Return the (x, y) coordinate for the center point of the cell that contains the specified text.  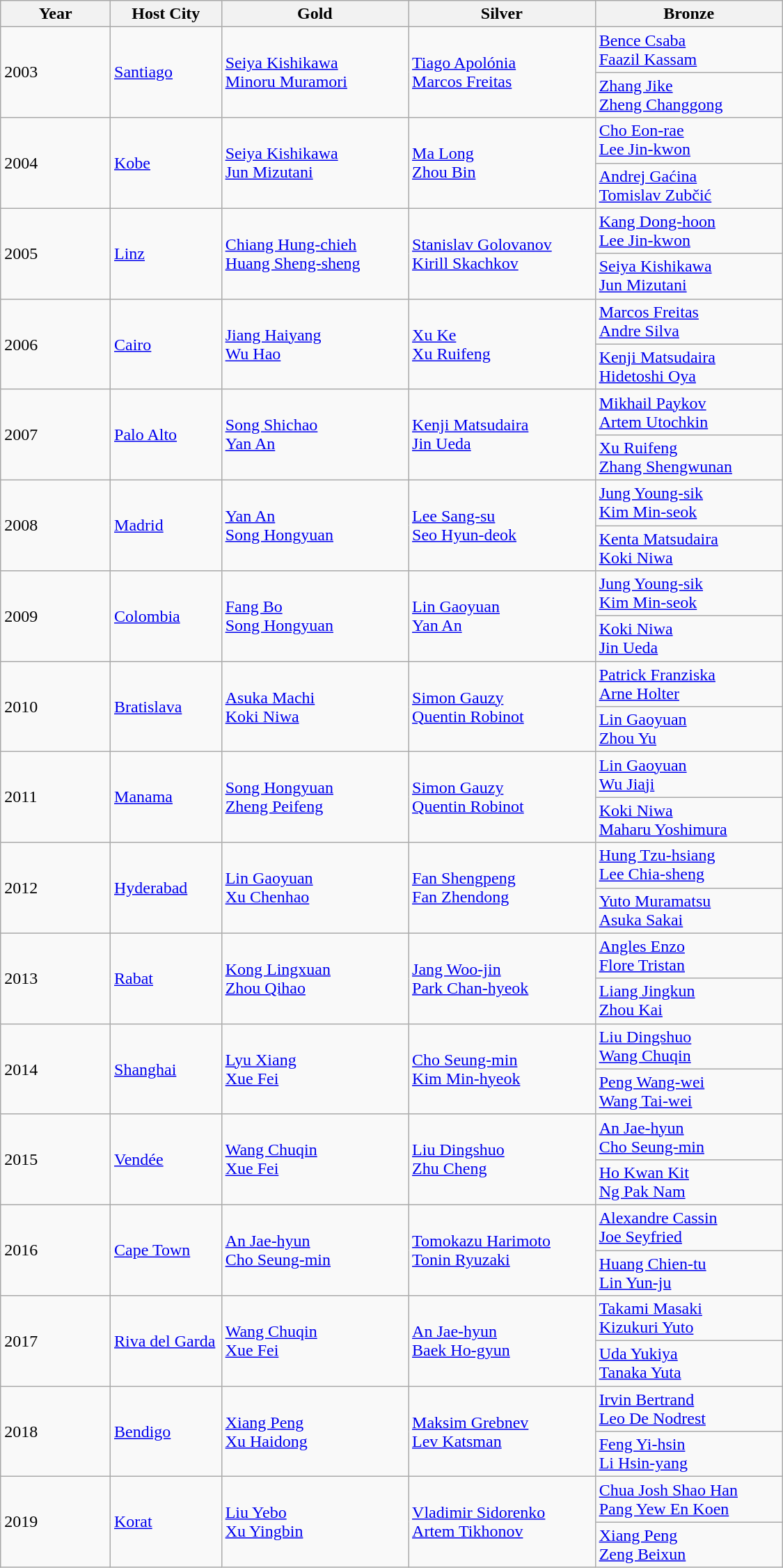
2005 (56, 253)
Shanghai (166, 1069)
Alexandre Cassin Joe Seyfried (689, 1227)
Manama (166, 797)
Kang Dong-hoon Lee Jin-kwon (689, 231)
2004 (56, 163)
Ho Kwan Kit Ng Pak Nam (689, 1182)
Andrej Gaćina Tomislav Zubčić (689, 185)
Seiya Kishikawa Minoru Muramori (315, 72)
2006 (56, 344)
An Jae-hyun Baek Ho-gyun (503, 1341)
Xiang Peng Zeng Beixun (689, 1544)
Madrid (166, 525)
Yuto Muramatsu Asuka Sakai (689, 911)
Takami Masaki Kizukuri Yuto (689, 1319)
Xu Ke Xu Ruifeng (503, 344)
Jang Woo-jin Park Chan-hyeok (503, 978)
Vladimir Sidorenko Artem Tikhonov (503, 1522)
Fan Shengpeng Fan Zhendong (503, 888)
Maksim Grebnev Lev Katsman (503, 1432)
Kenji Matsudaira Hidetoshi Oya (689, 366)
Song Hongyuan Zheng Peifeng (315, 797)
Peng Wang-wei Wang Tai-wei (689, 1092)
Palo Alto (166, 434)
Lyu Xiang Xue Fei (315, 1069)
Host City (166, 14)
Koki Niwa Maharu Yoshimura (689, 820)
Lin Gaoyuan Yan An (503, 616)
2003 (56, 72)
Kong Lingxuan Zhou Qihao (315, 978)
2012 (56, 888)
Chua Josh Shao Han Pang Yew En Koen (689, 1500)
Liu Dingshuo Wang Chuqin (689, 1046)
Angles Enzo Flore Tristan (689, 955)
Lin Gaoyuan Zhou Yu (689, 730)
Lin Gaoyuan Wu Jiaji (689, 774)
Lee Sang-su Seo Hyun-deok (503, 525)
Uda Yukiya Tanaka Yuta (689, 1363)
Bence Csaba Faazil Kassam (689, 50)
Asuka Machi Koki Niwa (315, 707)
Kenji Matsudaira Jin Ueda (503, 434)
2011 (56, 797)
Yan An Song Hongyuan (315, 525)
2017 (56, 1341)
Mikhail Paykov Artem Utochkin (689, 412)
2016 (56, 1250)
Vendée (166, 1159)
Kenta Matsudaira Koki Niwa (689, 547)
Song Shichao Yan An (315, 434)
Silver (503, 14)
Huang Chien-tu Lin Yun-ju (689, 1273)
Marcos Freitas Andre Silva (689, 322)
Patrick Franziska Arne Holter (689, 684)
Rabat (166, 978)
Bronze (689, 14)
Tiago Apolónia Marcos Freitas (503, 72)
Cape Town (166, 1250)
Cairo (166, 344)
Cho Seung-min Kim Min-hyeok (503, 1069)
Xiang Peng Xu Haidong (315, 1432)
2007 (56, 434)
2014 (56, 1069)
Santiago (166, 72)
Xu Ruifeng Zhang Shengwunan (689, 457)
Jiang Haiyang Wu Hao (315, 344)
Riva del Garda (166, 1341)
Liu Yebo Xu Yingbin (315, 1522)
Koki Niwa Jin Ueda (689, 639)
2015 (56, 1159)
Ma Long Zhou Bin (503, 163)
Bratislava (166, 707)
Linz (166, 253)
Year (56, 14)
Irvin Bertrand Leo De Nodrest (689, 1409)
Tomokazu Harimoto Tonin Ryuzaki (503, 1250)
Gold (315, 14)
2010 (56, 707)
2013 (56, 978)
Bendigo (166, 1432)
2019 (56, 1522)
Chiang Hung-chieh Huang Sheng-sheng (315, 253)
Zhang Jike Zheng Changgong (689, 95)
Hyderabad (166, 888)
2009 (56, 616)
Liang Jingkun Zhou Kai (689, 1001)
Stanislav Golovanov Kirill Skachkov (503, 253)
2018 (56, 1432)
Liu Dingshuo Zhu Cheng (503, 1159)
Colombia (166, 616)
Feng Yi-hsin Li Hsin-yang (689, 1454)
Kobe (166, 163)
Korat (166, 1522)
Fang Bo Song Hongyuan (315, 616)
Hung Tzu-hsiang Lee Chia-sheng (689, 865)
Lin Gaoyuan Xu Chenhao (315, 888)
2008 (56, 525)
Cho Eon-rae Lee Jin-kwon (689, 141)
